Output the [X, Y] coordinate of the center of the cell containing the given text.  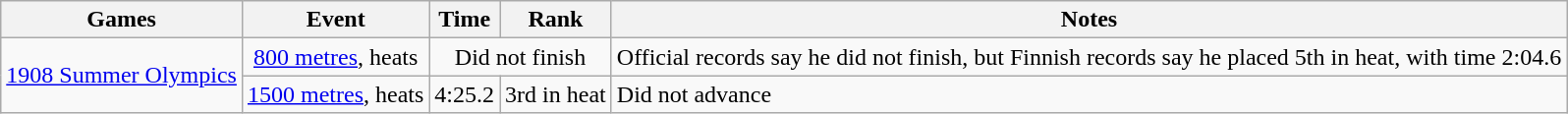
800 metres, heats [335, 57]
Notes [1089, 20]
Rank [556, 20]
3rd in heat [556, 94]
4:25.2 [465, 94]
Did not finish [521, 57]
Did not advance [1089, 94]
Games [122, 20]
Time [465, 20]
1500 metres, heats [335, 94]
Official records say he did not finish, but Finnish records say he placed 5th in heat, with time 2:04.6 [1089, 57]
Event [335, 20]
1908 Summer Olympics [122, 76]
